For the text-containing cell, return its midpoint in (x, y) coordinate format. 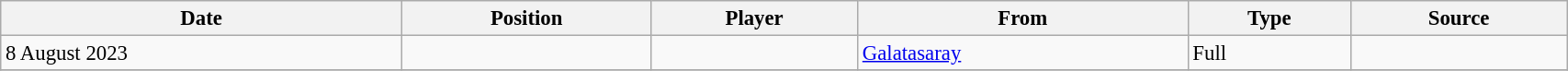
From (1022, 18)
Player (755, 18)
Galatasaray (1022, 53)
Type (1269, 18)
Position (527, 18)
Full (1269, 53)
8 August 2023 (202, 53)
Source (1459, 18)
Date (202, 18)
